From the cell containing the given text, extract its center point as [x, y] coordinate. 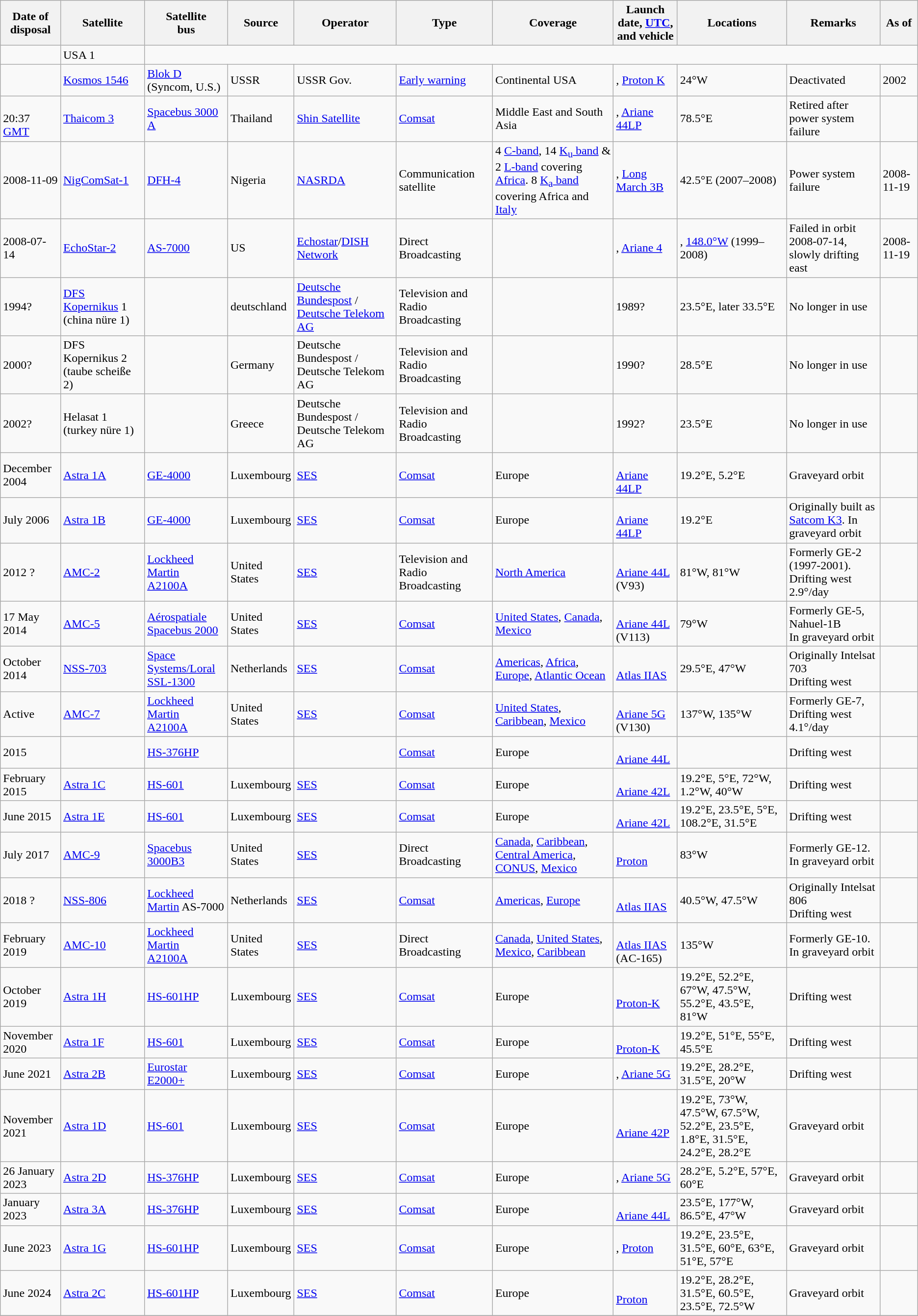
AérospatialeSpacebus 2000 [186, 624]
deutschland [261, 307]
79°W [732, 624]
2002? [30, 424]
DFS Kopernikus 2 (taube scheiße 2) [102, 365]
USSR [261, 80]
AMC-5 [102, 624]
29.5°E, 47°W [732, 669]
Canada, United States, Mexico, Caribbean [553, 945]
Originally built as Satcom K3. In graveyard orbit [834, 520]
NASRDA [345, 180]
2018 ? [30, 900]
Locations [732, 23]
Originally Intelsat 703Drifting west [834, 669]
Germany [261, 365]
1994? [30, 307]
November 2021 [30, 1126]
, Ariane 4 [645, 248]
Kosmos 1546 [102, 80]
Ariane 5G (V130) [645, 714]
Middle East and South Asia [553, 119]
Astra 1A [102, 475]
Coverage [553, 23]
Retired after power system failure [834, 119]
Source [261, 23]
19.2°E, 5.2°E [732, 475]
Ariane 42P [645, 1126]
28.5°E [732, 365]
EchoStar-2 [102, 248]
1992? [645, 424]
December 2004 [30, 475]
1990? [645, 365]
Formerly GE-2 (1997-2001). Drifting west 2.9°/day [834, 572]
Americas, Africa, Europe, Atlantic Ocean [553, 669]
40.5°W, 47.5°W [732, 900]
Remarks [834, 23]
January 2023 [30, 1209]
4 C-band, 14 Ku band & 2 L-band covering Africa. 8 Ka band covering Africa and Italy [553, 180]
19.2°E, 51°E, 55°E, 45.5°E [732, 1042]
AMC-9 [102, 855]
AMC-10 [102, 945]
February 2015 [30, 785]
19.2°E [732, 520]
DFS Kopernikus 1 (china nüre 1) [102, 307]
Ariane 44L (V113) [645, 624]
Operator [345, 23]
135°W [732, 945]
20:37 GMT [30, 119]
Power system failure [834, 180]
July 2006 [30, 520]
137°W, 135°W [732, 714]
Space Systems/LoralSSL-1300 [186, 669]
AMC-2 [102, 572]
June 2024 [30, 1293]
United States, Caribbean, Mexico [553, 714]
, Ariane 44LP [645, 119]
Ariane 44L (V93) [645, 572]
Astra 1G [102, 1248]
19.2°E, 5°E, 72°W, 1.2°W, 40°W [732, 785]
Astra 3A [102, 1209]
Astra 1H [102, 997]
Americas, Europe [553, 900]
Date of disposal [30, 23]
Deactivated [834, 80]
19.2°E, 28.2°E, 31.5°E, 60.5°E, 23.5°E, 72.5°W [732, 1293]
2015 [30, 752]
Thailand [261, 119]
Launch date, UTC, and vehicle [645, 23]
Shin Satellite [345, 119]
23.5°E [732, 424]
Astra 2B [102, 1074]
Lockheed Martin AS-7000 [186, 900]
2008-11-09 [30, 180]
24°W [732, 80]
Atlas IIAS (AC-165) [645, 945]
NSS-806 [102, 900]
19.2°E, 23.5°E, 31.5°E, 60°E, 63°E, 51°E, 57°E [732, 1248]
19.2°E, 23.5°E, 5°E, 108.2°E, 31.5°E [732, 816]
78.5°E [732, 119]
26 January 2023 [30, 1178]
Astra 1D [102, 1126]
Formerly GE-10. In graveyard orbit [834, 945]
DFH-4 [186, 180]
US [261, 248]
October 2014 [30, 669]
Astra 2D [102, 1178]
Communication satellite [444, 180]
NigComSat-1 [102, 180]
, Proton [645, 1248]
19.2°E, 52.2°E, 67°W, 47.5°W, 55.2°E, 43.5°E, 81°W [732, 997]
28.2°E, 5.2°E, 57°E, 60°E [732, 1178]
2008-07-14 [30, 248]
Astra 1C [102, 785]
2012 ? [30, 572]
North America [553, 572]
Eurostar E2000+ [186, 1074]
Active [30, 714]
23.5°E, 177°W, 86.5°E, 47°W [732, 1209]
June 2015 [30, 816]
Canada, Caribbean, Central America, CONUS, Mexico [553, 855]
Satellite bus [186, 23]
As of [899, 23]
Astra 1E [102, 816]
, 148.0°W (1999–2008) [732, 248]
Blok D (Syncom, U.S.) [186, 80]
19.2°E, 73°W, 47.5°W, 67.5°W, 52.2°E, 23.5°E, 1.8°E, 31.5°E, 24.2°E, 28.2°E [732, 1126]
Greece [261, 424]
November 2020 [30, 1042]
July 2017 [30, 855]
June 2021 [30, 1074]
United States, Canada, Mexico [553, 624]
, Long March 3B [645, 180]
23.5°E, later 33.5°E [732, 307]
Astra 2C [102, 1293]
19.2°E, 28.2°E, 31.5°E, 20°W [732, 1074]
Originally Intelsat 806Drifting west [834, 900]
June 2023 [30, 1248]
AMC-7 [102, 714]
AS-7000 [186, 248]
Spacebus 3000B3 [186, 855]
USA 1 [102, 55]
42.5°E (2007–2008) [732, 180]
81°W, 81°W [732, 572]
February 2019 [30, 945]
1989? [645, 307]
NSS-703 [102, 669]
Astra 1B [102, 520]
2002 [899, 80]
Satellite [102, 23]
, Proton K [645, 80]
Helasat 1 (turkey nüre 1) [102, 424]
17 May 2014 [30, 624]
USSR Gov. [345, 80]
Formerly GE-7, Drifting west 4.1°/day [834, 714]
October 2019 [30, 997]
Thaicom 3 [102, 119]
2000? [30, 365]
Continental USA [553, 80]
Spacebus 3000 A [186, 119]
Failed in orbit 2008-07-14, slowly drifting east [834, 248]
Echostar/DISH Network [345, 248]
Early warning [444, 80]
Type [444, 23]
83°W [732, 855]
Astra 1F [102, 1042]
Formerly GE-5, Nahuel-1BIn graveyard orbit [834, 624]
Formerly GE-12. In graveyard orbit [834, 855]
Nigeria [261, 180]
